Capture the cell that displays the provided text and extract its [X, Y] central coordinate. 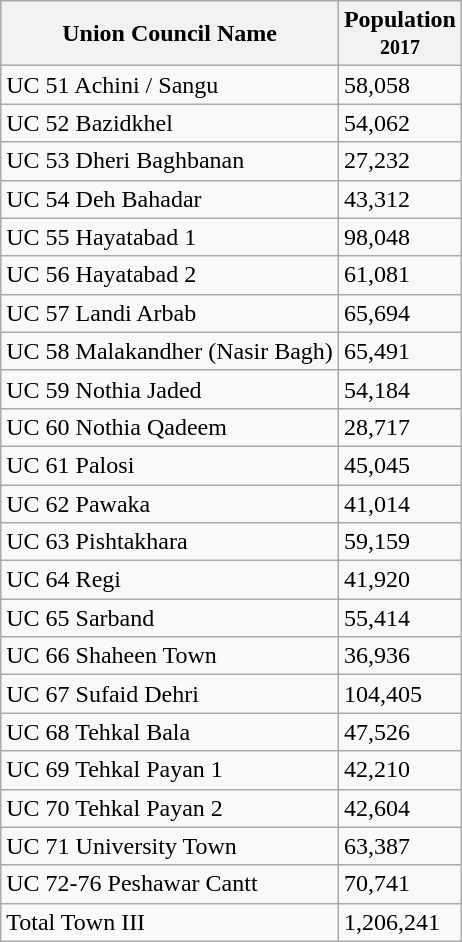
45,045 [400, 465]
UC 71 University Town [170, 846]
1,206,241 [400, 922]
UC 57 Landi Arbab [170, 313]
UC 53 Dheri Baghbanan [170, 161]
54,184 [400, 389]
28,717 [400, 427]
UC 54 Deh Bahadar [170, 199]
UC 72-76 Peshawar Cantt [170, 884]
UC 51 Achini / Sangu [170, 85]
UC 56 Hayatabad 2 [170, 275]
UC 66 Shaheen Town [170, 656]
41,920 [400, 580]
UC 67 Sufaid Dehri [170, 694]
27,232 [400, 161]
61,081 [400, 275]
63,387 [400, 846]
42,604 [400, 808]
Population 2017 [400, 34]
UC 59 Nothia Jaded [170, 389]
65,694 [400, 313]
UC 58 Malakandher (Nasir Bagh) [170, 351]
104,405 [400, 694]
Total Town III [170, 922]
36,936 [400, 656]
47,526 [400, 732]
UC 62 Pawaka [170, 503]
41,014 [400, 503]
UC 60 Nothia Qadeem [170, 427]
UC 70 Tehkal Payan 2 [170, 808]
UC 63 Pishtakhara [170, 542]
98,048 [400, 237]
UC 65 Sarband [170, 618]
55,414 [400, 618]
Union Council Name [170, 34]
UC 61 Palosi [170, 465]
42,210 [400, 770]
70,741 [400, 884]
UC 55 Hayatabad 1 [170, 237]
UC 64 Regi [170, 580]
UC 52 Bazidkhel [170, 123]
UC 69 Tehkal Payan 1 [170, 770]
65,491 [400, 351]
UC 68 Tehkal Bala [170, 732]
54,062 [400, 123]
43,312 [400, 199]
59,159 [400, 542]
58,058 [400, 85]
